Locate the cell with the specified text and output its (x, y) center coordinate. 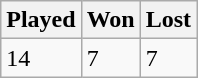
Played (41, 20)
14 (41, 58)
Lost (168, 20)
Won (110, 20)
